Identify which cell holds the provided text, then report its (X, Y) central coordinate. 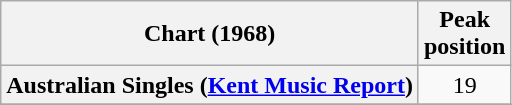
Peakposition (464, 34)
Chart (1968) (210, 34)
Australian Singles (Kent Music Report) (210, 85)
19 (464, 85)
